Output the [x, y] coordinate of the center of the cell containing the given text.  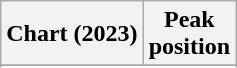
Peakposition [189, 34]
Chart (2023) [72, 34]
